Locate the cell with the specified text and output its (x, y) center coordinate. 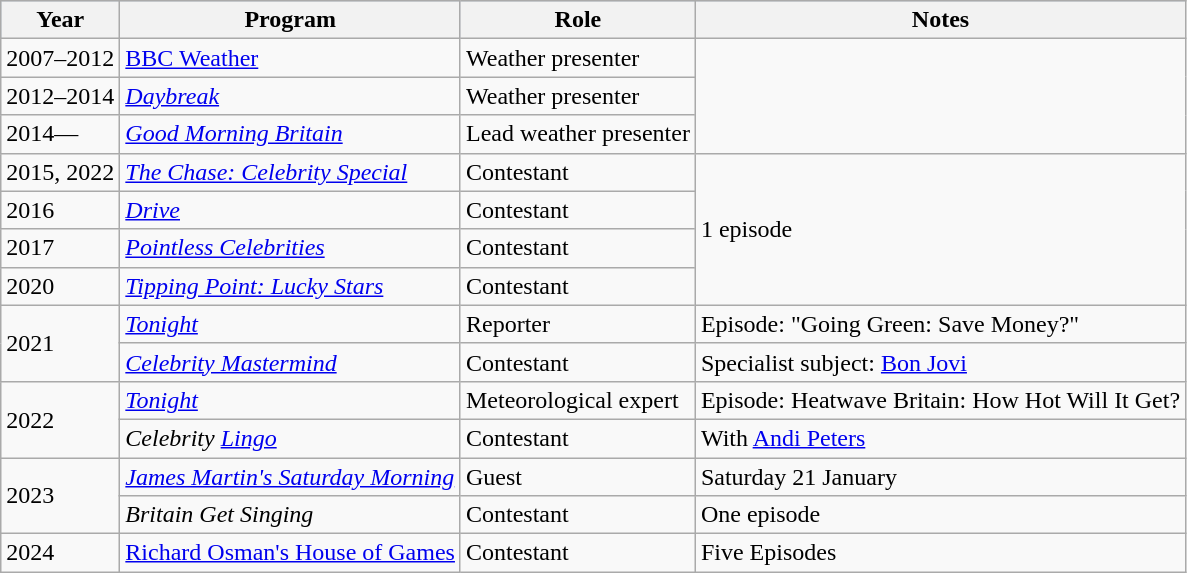
With Andi Peters (940, 438)
2012–2014 (60, 96)
2024 (60, 553)
2007–2012 (60, 58)
Daybreak (290, 96)
2023 (60, 496)
2014— (60, 134)
2021 (60, 343)
2022 (60, 419)
BBC Weather (290, 58)
Guest (578, 477)
2016 (60, 210)
Episode: "Going Green: Save Money?" (940, 324)
2015, 2022 (60, 172)
One episode (940, 515)
Saturday 21 January (940, 477)
Five Episodes (940, 553)
Program (290, 20)
Meteorological expert (578, 400)
Lead weather presenter (578, 134)
Drive (290, 210)
Britain Get Singing (290, 515)
James Martin's Saturday Morning (290, 477)
Episode: Heatwave Britain: How Hot Will It Get? (940, 400)
Year (60, 20)
Notes (940, 20)
Specialist subject: Bon Jovi (940, 362)
Celebrity Mastermind (290, 362)
Pointless Celebrities (290, 248)
2017 (60, 248)
Tipping Point: Lucky Stars (290, 286)
Celebrity Lingo (290, 438)
Richard Osman's House of Games (290, 553)
2020 (60, 286)
Role (578, 20)
Good Morning Britain (290, 134)
The Chase: Celebrity Special (290, 172)
Reporter (578, 324)
1 episode (940, 229)
